From the cell containing the given text, extract its center point as [X, Y] coordinate. 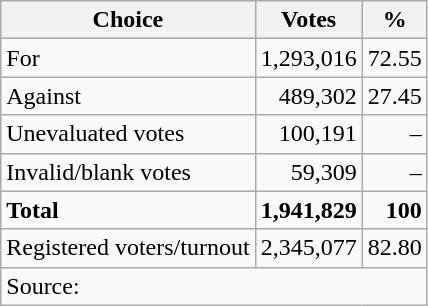
489,302 [308, 96]
Source: [214, 286]
% [394, 20]
100 [394, 210]
Against [128, 96]
59,309 [308, 172]
1,941,829 [308, 210]
Invalid/blank votes [128, 172]
100,191 [308, 134]
72.55 [394, 58]
1,293,016 [308, 58]
82.80 [394, 248]
Choice [128, 20]
Votes [308, 20]
2,345,077 [308, 248]
27.45 [394, 96]
Unevaluated votes [128, 134]
Registered voters/turnout [128, 248]
For [128, 58]
Total [128, 210]
